Locate the cell with the specified text and output its (X, Y) center coordinate. 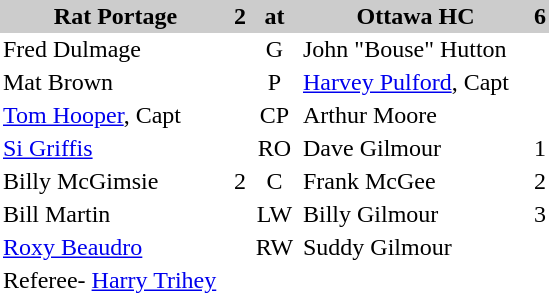
Suddy Gilmour (416, 248)
Frank McGee (416, 182)
G (274, 50)
CP (274, 116)
C (274, 182)
1 (540, 148)
RW (274, 248)
Dave Gilmour (416, 148)
Rat Portage (116, 16)
Arthur Moore (416, 116)
6 (540, 16)
3 (540, 214)
Ottawa HC (416, 16)
Mat Brown (116, 82)
Si Griffis (116, 148)
Tom Hooper, Capt (116, 116)
at (274, 16)
LW (274, 214)
RO (274, 148)
Billy McGimsie (116, 182)
Bill Martin (116, 214)
P (274, 82)
Fred Dulmage (116, 50)
Roxy Beaudro (116, 248)
John "Bouse" Hutton (416, 50)
Harvey Pulford, Capt (416, 82)
Billy Gilmour (416, 214)
